Return the (X, Y) coordinate for the center point of the cell that contains the specified text.  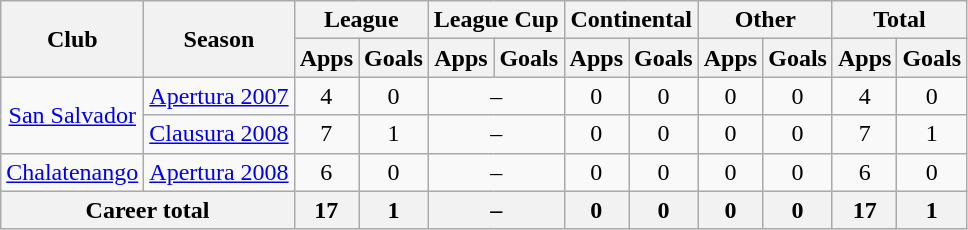
Clausura 2008 (219, 134)
Club (72, 39)
League Cup (496, 20)
Career total (148, 210)
Other (765, 20)
Continental (631, 20)
San Salvador (72, 115)
League (361, 20)
Chalatenango (72, 172)
Season (219, 39)
Total (899, 20)
Apertura 2007 (219, 96)
Apertura 2008 (219, 172)
